Return (x, y) of the center of cell containing provided text 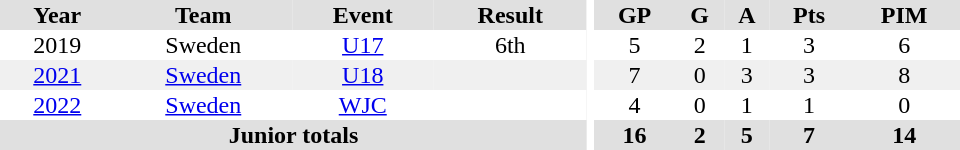
G (700, 15)
U18 (363, 75)
U17 (363, 45)
2022 (58, 105)
GP (635, 15)
8 (904, 75)
PIM (904, 15)
2021 (58, 75)
16 (635, 135)
A (747, 15)
Event (363, 15)
Result (511, 15)
14 (904, 135)
4 (635, 105)
2019 (58, 45)
Pts (810, 15)
WJC (363, 105)
6 (904, 45)
Team (204, 15)
Year (58, 15)
Junior totals (294, 135)
6th (511, 45)
